Extract the [X, Y] coordinate from the center of the cell holding the provided text.  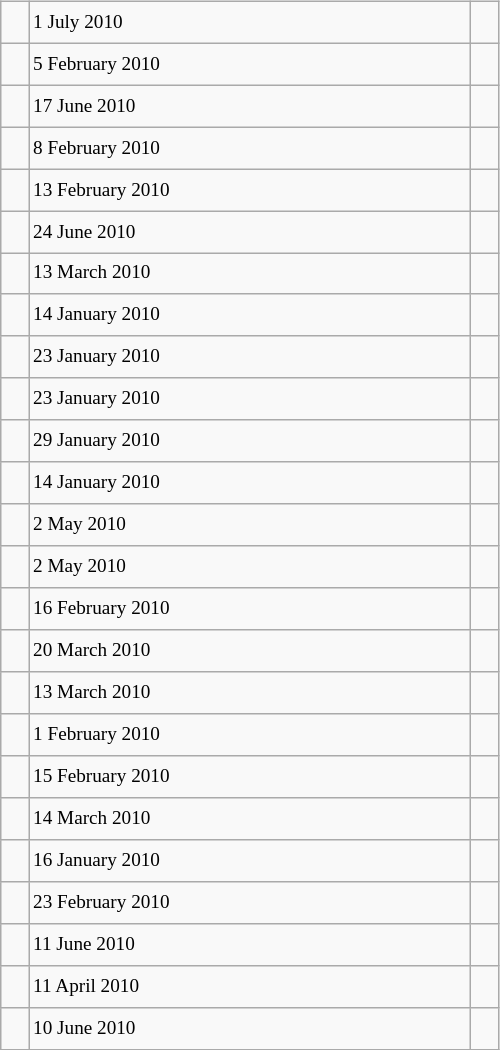
17 June 2010 [249, 106]
8 February 2010 [249, 148]
20 March 2010 [249, 651]
14 March 2010 [249, 819]
10 June 2010 [249, 1028]
13 February 2010 [249, 190]
16 February 2010 [249, 609]
11 June 2010 [249, 944]
1 July 2010 [249, 22]
24 June 2010 [249, 232]
11 April 2010 [249, 986]
15 February 2010 [249, 777]
16 January 2010 [249, 861]
5 February 2010 [249, 64]
29 January 2010 [249, 441]
23 February 2010 [249, 902]
1 February 2010 [249, 735]
